For the text-containing cell, return its midpoint in (X, Y) coordinate format. 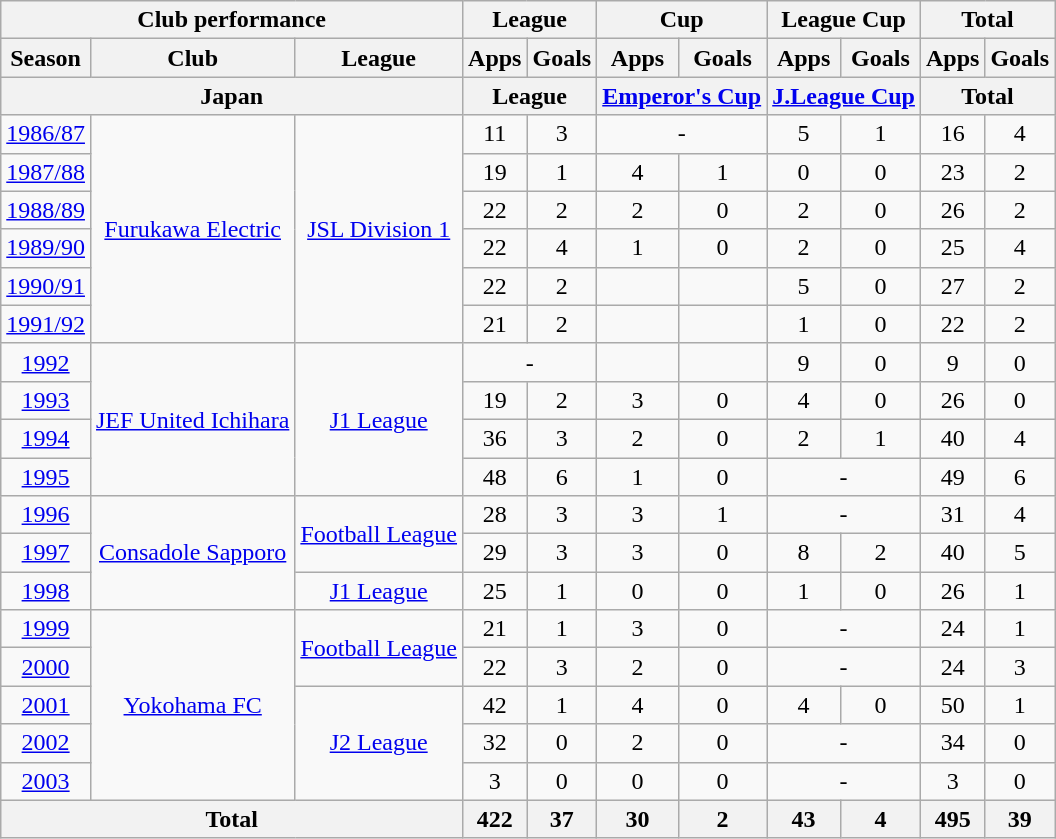
11 (495, 134)
28 (495, 515)
2002 (46, 743)
1988/89 (46, 210)
1986/87 (46, 134)
1991/92 (46, 324)
8 (804, 553)
1996 (46, 515)
42 (495, 705)
JSL Division 1 (379, 229)
30 (638, 819)
43 (804, 819)
Yokohama FC (192, 705)
39 (1020, 819)
31 (952, 515)
32 (495, 743)
Season (46, 58)
2001 (46, 705)
1987/88 (46, 172)
27 (952, 286)
J2 League (379, 743)
495 (952, 819)
1989/90 (46, 248)
2000 (46, 667)
Japan (232, 96)
422 (495, 819)
JEF United Ichihara (192, 419)
2003 (46, 781)
37 (562, 819)
1992 (46, 362)
16 (952, 134)
1993 (46, 400)
23 (952, 172)
29 (495, 553)
Club performance (232, 20)
48 (495, 477)
1997 (46, 553)
League Cup (844, 20)
1998 (46, 591)
J.League Cup (844, 96)
Cup (682, 20)
49 (952, 477)
Emperor's Cup (682, 96)
1990/91 (46, 286)
50 (952, 705)
1999 (46, 629)
1994 (46, 438)
36 (495, 438)
Consadole Sapporo (192, 553)
Club (192, 58)
Furukawa Electric (192, 229)
1995 (46, 477)
34 (952, 743)
